Detect which cell encompasses the target text, then output its [x, y] center coordinate. 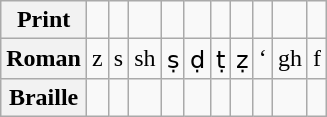
Print [44, 20]
Roman [44, 59]
Braille [44, 97]
ṣ [172, 59]
z [97, 59]
s [118, 59]
sh [145, 59]
ḍ [197, 59]
ṭ [220, 59]
f [316, 59]
‘ [262, 59]
ẓ [242, 59]
gh [290, 59]
